Search for the cell housing the specified text and yield its [x, y] center coordinate. 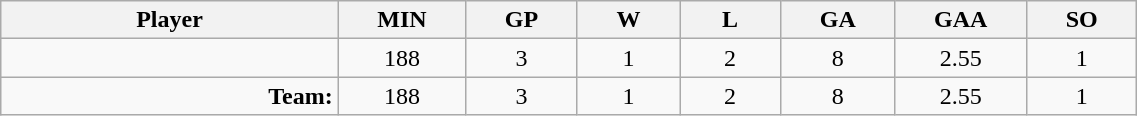
Team: [170, 96]
SO [1081, 20]
MIN [402, 20]
GP [522, 20]
L [730, 20]
GAA [961, 20]
GA [838, 20]
Player [170, 20]
W [628, 20]
